Find where the given text appears and provide that cell's center as (x, y) coordinate. 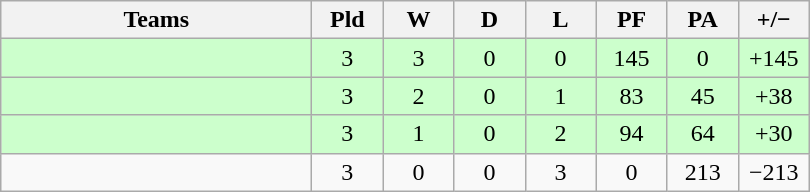
+30 (774, 134)
L (560, 20)
213 (702, 172)
D (490, 20)
Teams (156, 20)
145 (632, 58)
94 (632, 134)
64 (702, 134)
+/− (774, 20)
45 (702, 96)
+145 (774, 58)
W (418, 20)
PF (632, 20)
PA (702, 20)
−213 (774, 172)
Pld (348, 20)
83 (632, 96)
+38 (774, 96)
